Return (x, y) of the center of cell containing provided text 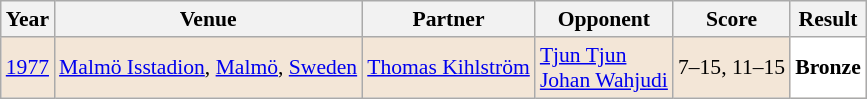
Opponent (604, 19)
Thomas Kihlström (448, 68)
Result (828, 19)
Tjun Tjun Johan Wahjudi (604, 68)
Score (732, 19)
Partner (448, 19)
Venue (208, 19)
Malmö Isstadion, Malmö, Sweden (208, 68)
Bronze (828, 68)
1977 (28, 68)
7–15, 11–15 (732, 68)
Year (28, 19)
